Identify which cell holds the provided text, then report its [x, y] central coordinate. 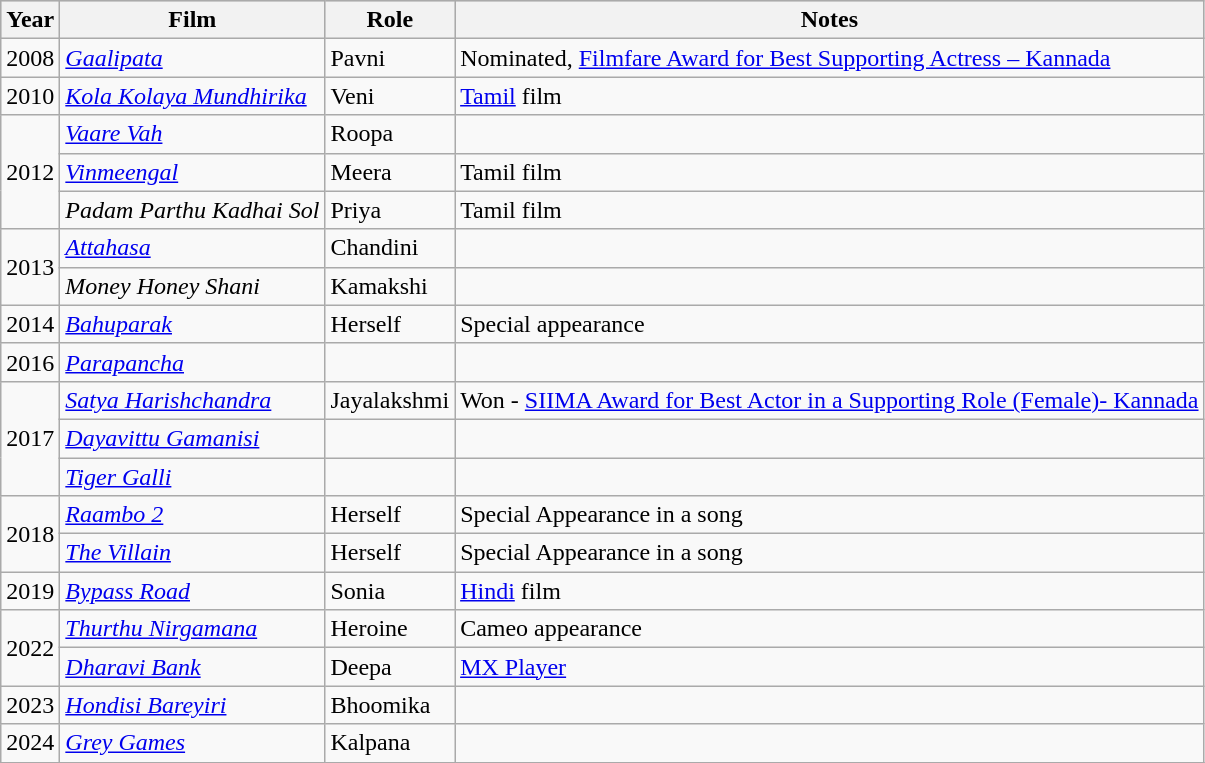
Padam Parthu Kadhai Sol [192, 210]
Money Honey Shani [192, 286]
Heroine [390, 629]
Film [192, 20]
2013 [30, 267]
Sonia [390, 591]
Special appearance [830, 324]
Year [30, 20]
2024 [30, 743]
Bhoomika [390, 705]
Dharavi Bank [192, 667]
Roopa [390, 134]
Kamakshi [390, 286]
2017 [30, 438]
Notes [830, 20]
Grey Games [192, 743]
Hindi film [830, 591]
The Villain [192, 553]
2023 [30, 705]
Parapancha [192, 362]
MX Player [830, 667]
Won - SIIMA Award for Best Actor in a Supporting Role (Female)- Kannada [830, 400]
Thurthu Nirgamana [192, 629]
Meera [390, 172]
Cameo appearance [830, 629]
2010 [30, 96]
Raambo 2 [192, 515]
Vaare Vah [192, 134]
2022 [30, 648]
Pavni [390, 58]
Vinmeengal [192, 172]
Bahuparak [192, 324]
Gaalipata [192, 58]
2014 [30, 324]
Hondisi Bareyiri [192, 705]
Dayavittu Gamanisi [192, 438]
Tiger Galli [192, 477]
Attahasa [192, 248]
Deepa [390, 667]
Jayalakshmi [390, 400]
Chandini [390, 248]
2008 [30, 58]
Kola Kolaya Mundhirika [192, 96]
2012 [30, 172]
Nominated, Filmfare Award for Best Supporting Actress – Kannada [830, 58]
Priya [390, 210]
2018 [30, 534]
Satya Harishchandra [192, 400]
Veni [390, 96]
Kalpana [390, 743]
2016 [30, 362]
2019 [30, 591]
Role [390, 20]
Bypass Road [192, 591]
